Extract the [x, y] coordinate from the center of the cell holding the provided text.  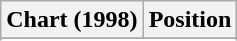
Position [190, 20]
Chart (1998) [72, 20]
